Output the (X, Y) coordinate of the center of the cell containing the given text.  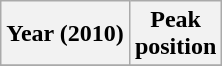
Peakposition (175, 34)
Year (2010) (66, 34)
